Return the (X, Y) coordinate for the center point of the cell that contains the specified text.  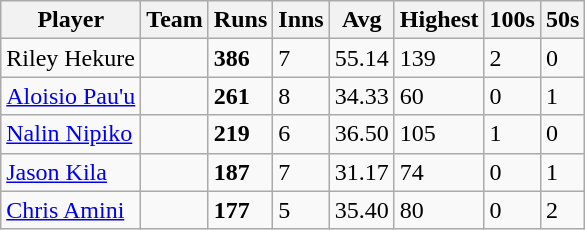
50s (562, 20)
Inns (301, 20)
36.50 (362, 134)
386 (240, 58)
6 (301, 134)
Aloisio Pau'u (71, 96)
5 (301, 210)
34.33 (362, 96)
80 (439, 210)
8 (301, 96)
Player (71, 20)
55.14 (362, 58)
261 (240, 96)
139 (439, 58)
Nalin Nipiko (71, 134)
Chris Amini (71, 210)
60 (439, 96)
74 (439, 172)
177 (240, 210)
219 (240, 134)
105 (439, 134)
Highest (439, 20)
Team (175, 20)
35.40 (362, 210)
Avg (362, 20)
Riley Hekure (71, 58)
187 (240, 172)
31.17 (362, 172)
100s (512, 20)
Jason Kila (71, 172)
Runs (240, 20)
